Extract the [X, Y] coordinate from the center of the cell holding the provided text.  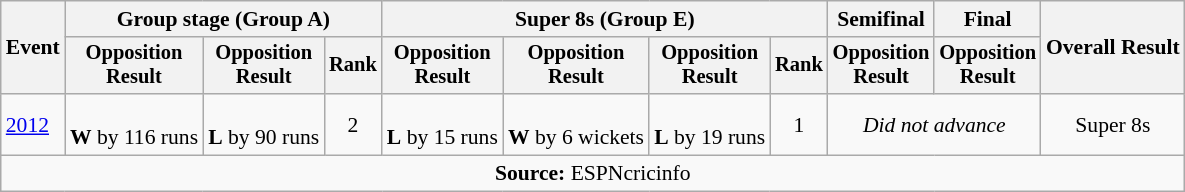
Event [33, 48]
2012 [33, 124]
Overall Result [1113, 48]
L by 90 runs [264, 124]
L by 15 runs [442, 124]
Final [988, 19]
W by 6 wickets [576, 124]
1 [799, 124]
L by 19 runs [710, 124]
Super 8s [1113, 124]
W by 116 runs [134, 124]
Super 8s (Group E) [605, 19]
Semifinal [882, 19]
Group stage (Group A) [224, 19]
Source: ESPNcricinfo [593, 174]
Did not advance [934, 124]
2 [353, 124]
